Capture the cell that displays the provided text and extract its [X, Y] central coordinate. 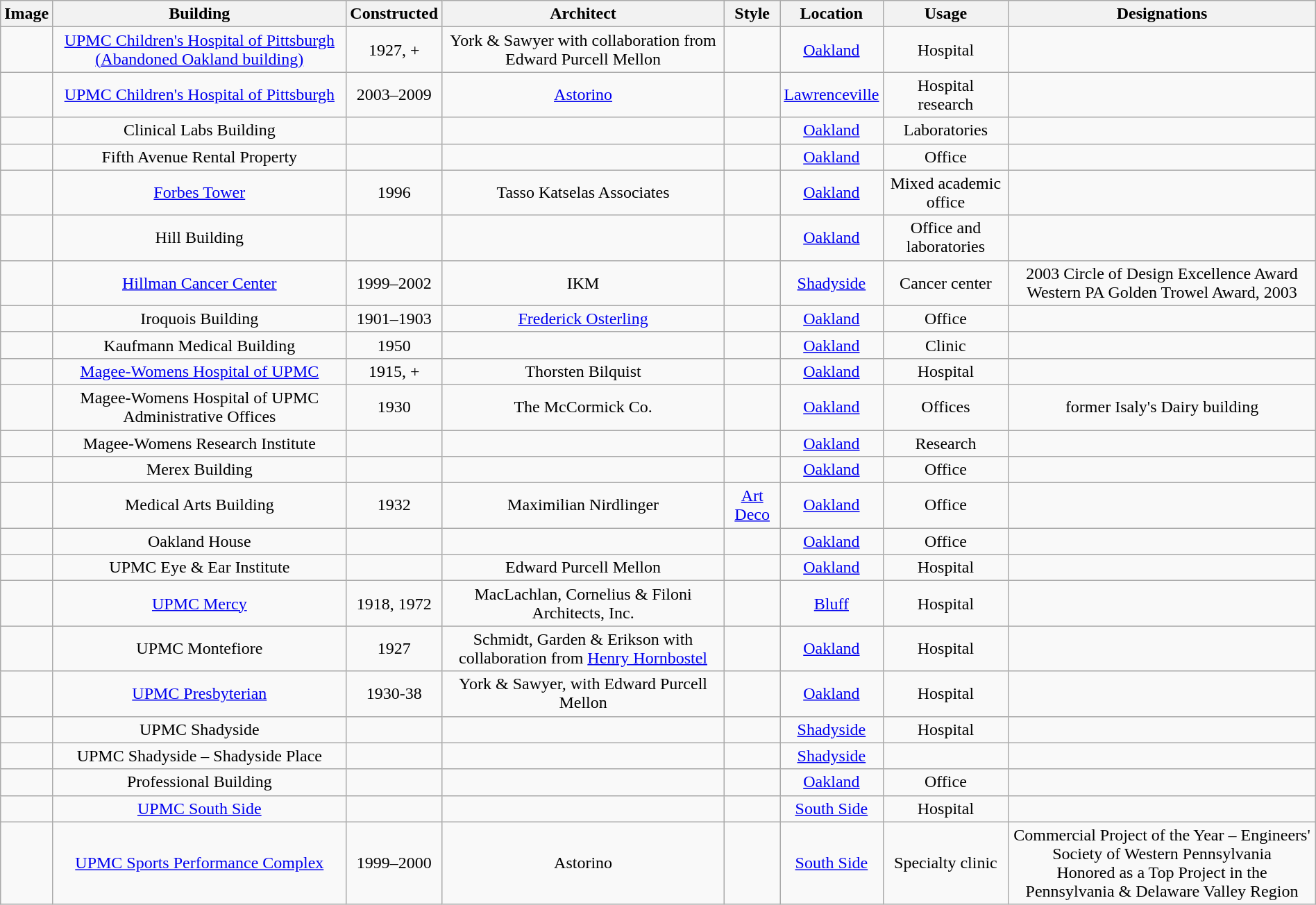
York & Sawyer with collaboration from Edward Purcell Mellon [583, 50]
The McCormick Co. [583, 407]
York & Sawyer, with Edward Purcell Mellon [583, 694]
Image [26, 14]
Fifth Avenue Rental Property [200, 157]
Magee-Womens Hospital of UPMC Administrative Offices [200, 407]
Medical Arts Building [200, 505]
Magee-Womens Research Institute [200, 443]
2003 Circle of Design Excellence AwardWestern PA Golden Trowel Award, 2003 [1162, 283]
Tasso Katselas Associates [583, 193]
Specialty clinic [945, 863]
Schmidt, Garden & Erikson with collaboration from Henry Hornbostel [583, 648]
UPMC Children's Hospital of Pittsburgh [200, 94]
UPMC Shadyside [200, 729]
UPMC Sports Performance Complex [200, 863]
1930-38 [394, 694]
1915, + [394, 371]
Magee-Womens Hospital of UPMC [200, 371]
UPMC Shadyside – Shadyside Place [200, 756]
Forbes Tower [200, 193]
2003–2009 [394, 94]
1927 [394, 648]
UPMC Mercy [200, 604]
Building [200, 14]
Oakland House [200, 541]
Maximilian Nirdlinger [583, 505]
Mixed academicoffice [945, 193]
Style [752, 14]
1927, + [394, 50]
1996 [394, 193]
Frederick Osterling [583, 319]
UPMC Children's Hospital of Pittsburgh (Abandoned Oakland building) [200, 50]
UPMC South Side [200, 809]
Location [832, 14]
former Isaly's Dairy building [1162, 407]
1901–1903 [394, 319]
Professional Building [200, 782]
Designations [1162, 14]
IKM [583, 283]
Cancer center [945, 283]
Hill Building [200, 237]
Commercial Project of the Year – Engineers' Society of Western PennsylvaniaHonored as a Top Project in the Pennsylvania & Delaware Valley Region [1162, 863]
1930 [394, 407]
Office and laboratories [945, 237]
Kaufmann Medical Building [200, 345]
Art Deco [752, 505]
UPMC Presbyterian [200, 694]
Research [945, 443]
1999–2000 [394, 863]
Hillman Cancer Center [200, 283]
MacLachlan, Cornelius & Filoni Architects, Inc. [583, 604]
1918, 1972 [394, 604]
1999–2002 [394, 283]
Architect [583, 14]
Offices [945, 407]
Edward Purcell Mellon [583, 568]
UPMC Montefiore [200, 648]
Merex Building [200, 470]
Thorsten Bilquist [583, 371]
1950 [394, 345]
Bluff [832, 604]
Laboratories [945, 130]
Clinical Labs Building [200, 130]
Usage [945, 14]
Iroquois Building [200, 319]
UPMC Eye & Ear Institute [200, 568]
Hospitalresearch [945, 94]
1932 [394, 505]
Lawrenceville [832, 94]
Constructed [394, 14]
Clinic [945, 345]
